Find where the given text appears and provide that cell's center as (x, y) coordinate. 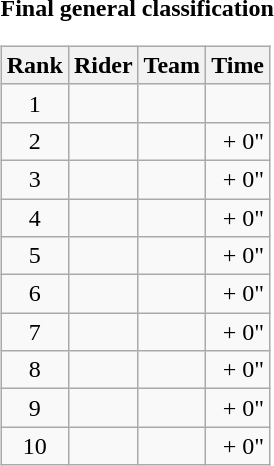
8 (34, 370)
10 (34, 446)
4 (34, 217)
2 (34, 141)
Rider (103, 65)
Time (238, 65)
Team (172, 65)
3 (34, 179)
5 (34, 256)
1 (34, 103)
7 (34, 332)
Rank (34, 65)
9 (34, 408)
6 (34, 294)
